Pinpoint the cell where the given text exists, returning its (X, Y) midpoint coordinate. 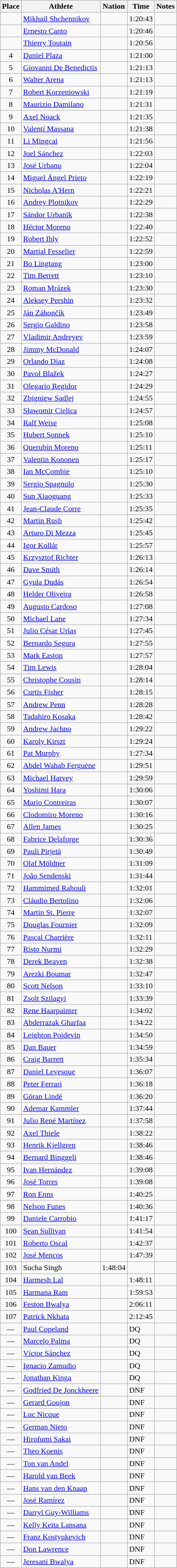
1:21:38 (141, 129)
José Torres (61, 1182)
Marcelo Palma (61, 1341)
Ian McCombie (61, 472)
Darryl Guy-Williams (61, 1512)
Hubert Sonnek (61, 435)
Daniel Levesque (61, 1072)
1:24:57 (141, 410)
77 (11, 949)
14 (11, 178)
Dan Bauer (61, 1047)
13 (11, 166)
100 (11, 1231)
1:30:07 (141, 802)
89 (11, 1096)
50 (11, 619)
107 (11, 1316)
103 (11, 1268)
Theo Koenis (61, 1451)
32 (11, 398)
Aleksey Pershin (61, 300)
1:30:06 (141, 790)
Pavol Blažek (61, 374)
40 (11, 496)
Curtis Fisher (61, 692)
Risto Nurmi (61, 949)
83 (11, 1023)
92 (11, 1133)
Zsolt Szilagyi (61, 998)
Zbigniew Sadlej (61, 398)
Nicholas A'Hern (61, 190)
2:06:11 (141, 1304)
57 (11, 704)
1:32:11 (141, 937)
62 (11, 766)
1:40:36 (141, 1206)
Hirofumi Sakai (61, 1439)
1:41:54 (141, 1231)
1:24:55 (141, 398)
1:22:03 (141, 153)
1:29:59 (141, 778)
60 (11, 741)
11 (11, 141)
Göran Lindé (61, 1096)
1:22:59 (141, 251)
64 (11, 790)
1:24:27 (141, 374)
1:36:07 (141, 1072)
Arezki Boumar (61, 974)
67 (11, 827)
1:35:34 (141, 1059)
1:22:40 (141, 227)
1:25:35 (141, 508)
1:25:42 (141, 521)
Leighton Poidevin (61, 1035)
1:40:25 (141, 1194)
1:41:17 (141, 1219)
1:37:58 (141, 1121)
1:22:04 (141, 166)
1:21:00 (141, 55)
1:28:15 (141, 692)
5 (11, 68)
Rene Haarpainter (61, 1010)
Helder Oliveira (61, 594)
Daniele Carrobio (61, 1219)
Andrew Penn (61, 704)
53 (11, 655)
27 (11, 337)
Sucha Singh (61, 1268)
102 (11, 1255)
1:42:37 (141, 1243)
63 (11, 778)
1:22:38 (141, 215)
1:26:13 (141, 558)
51 (11, 631)
Sándor Urbanik (61, 215)
1:34:59 (141, 1047)
80 (11, 986)
29 (11, 362)
34 (11, 423)
José Mencos (61, 1255)
Roman Mrázek (61, 288)
1:47:39 (141, 1255)
1:25:57 (141, 545)
1:25:45 (141, 533)
1:32:01 (141, 888)
Igor Kollár (61, 545)
Derek Beaven (61, 962)
Allen James (61, 827)
84 (11, 1035)
69 (11, 851)
39 (11, 484)
1:26:14 (141, 570)
Martin St. Pierre (61, 912)
74 (11, 912)
Ján Záhončík (61, 312)
Michael Lane (61, 619)
Ignacio Zamudio (61, 1366)
João Sendenski (61, 876)
1:24:07 (141, 349)
Harmesh Lal (61, 1280)
58 (11, 716)
Jean-Claude Corre (61, 508)
37 (11, 459)
1:33:10 (141, 986)
Douglas Fournier (61, 925)
Abdel Wahab Ferguène (61, 766)
Clodomiro Moreno (61, 815)
1:21:56 (141, 141)
1:25:17 (141, 459)
Time (141, 6)
94 (11, 1158)
1:34:50 (141, 1035)
Miguel Ángel Prieto (61, 178)
90 (11, 1108)
87 (11, 1072)
61 (11, 753)
Ron Enns (61, 1194)
4 (11, 55)
Jonathan Kinga (61, 1378)
1:33:39 (141, 998)
Mark Easton (61, 655)
Querubín Moreno (61, 447)
70 (11, 863)
1:31:44 (141, 876)
Giovanni De Benedictis (61, 68)
72 (11, 888)
1:34:22 (141, 1023)
Michael Harvey (61, 778)
15 (11, 190)
Arturo Di Mezza (61, 533)
1:30:49 (141, 851)
Krzysztof Richter (61, 558)
Walter Arena (61, 80)
Axel Thiele (61, 1133)
Cláudio Bertolino (61, 900)
73 (11, 900)
1:20:46 (141, 31)
17 (11, 215)
Olaf Möldner (61, 863)
Harmana Ram (61, 1292)
Li Mingcai (61, 141)
101 (11, 1243)
1:48:11 (141, 1280)
1:25:33 (141, 496)
81 (11, 998)
Tadahiro Kosaka (61, 716)
1:32:06 (141, 900)
Martial Fesselier (61, 251)
20 (11, 251)
1:25:08 (141, 423)
1:20:56 (141, 43)
38 (11, 472)
Notes (165, 6)
16 (11, 202)
Paul Copeland (61, 1329)
1:27:45 (141, 631)
33 (11, 410)
1:22:19 (141, 178)
1:32:09 (141, 925)
59 (11, 729)
1:32:29 (141, 949)
47 (11, 582)
Bernard Binggeli (61, 1158)
2:12:45 (141, 1316)
1:23:58 (141, 325)
Yoshimi Hara (61, 790)
54 (11, 668)
Axel Noack (61, 116)
Bo Lingtang (61, 263)
Robert Korzeniowski (61, 92)
1:28:28 (141, 704)
Julio René Martínez (61, 1121)
Fabrice Delaforge (61, 839)
Robert Ihly (61, 239)
23 (11, 288)
Hans van den Knaap (61, 1488)
1:23:00 (141, 263)
1:29:51 (141, 766)
Sun Xiaoguang (61, 496)
1:31:09 (141, 863)
106 (11, 1304)
88 (11, 1084)
35 (11, 435)
24 (11, 300)
1:27:55 (141, 643)
9 (11, 116)
28 (11, 349)
91 (11, 1121)
1:24:08 (141, 362)
Feston Bwalya (61, 1304)
1:25:11 (141, 447)
1:22:52 (141, 239)
Christophe Cousin (61, 680)
7 (11, 92)
68 (11, 839)
Julio César Urías (61, 631)
Tim Berrett (61, 276)
1:22:21 (141, 190)
Martin Rush (61, 521)
Nation (114, 6)
56 (11, 692)
30 (11, 374)
Andrew Jachno (61, 729)
98 (11, 1206)
Héctor Moreno (61, 227)
Valentin Kononen (61, 459)
48 (11, 594)
Andrey Plotnikov (61, 202)
93 (11, 1145)
Dave Smith (61, 570)
Thierry Toutain (61, 43)
1:22:29 (141, 202)
1:27:57 (141, 655)
1:32:47 (141, 974)
65 (11, 802)
42 (11, 521)
1:29:22 (141, 729)
Jimmy McDonald (61, 349)
Valentí Massana (61, 129)
41 (11, 508)
Sergio Spagnulo (61, 484)
Augusto Cardoso (61, 606)
Pat Murphy (61, 753)
Athlete (61, 6)
26 (11, 325)
German Nieto (61, 1427)
79 (11, 974)
Joel Sánchez (61, 153)
Scott Nelson (61, 986)
21 (11, 263)
85 (11, 1047)
1:32:38 (141, 962)
44 (11, 545)
1:21:31 (141, 104)
Harold van Beek (61, 1476)
Víctor Sánchez (61, 1353)
96 (11, 1182)
Abderrazak Gharfaa (61, 1023)
6 (11, 80)
19 (11, 239)
78 (11, 962)
Roberto Oscal (61, 1243)
1:37:44 (141, 1108)
10 (11, 129)
1:29:24 (141, 741)
Pascal Charrière (61, 937)
Hammimed Rahouli (61, 888)
1:30:25 (141, 827)
Bernardo Segura (61, 643)
97 (11, 1194)
Sergio Galdino (61, 325)
Godfried De Jonckheere (61, 1390)
Maurizio Damilano (61, 104)
Karoly Kirszt (61, 741)
Franz Kostyukevich (61, 1537)
18 (11, 227)
1:23:49 (141, 312)
José Ramírez (61, 1500)
1:21:19 (141, 92)
Nelson Funes (61, 1206)
86 (11, 1059)
1:30:16 (141, 815)
8 (11, 104)
1:28:04 (141, 668)
Ivan Hernández (61, 1170)
Luc Nicque (61, 1415)
31 (11, 386)
45 (11, 558)
Ralf Weise (61, 423)
105 (11, 1292)
1:34:02 (141, 1010)
Vladimir Andreyev (61, 337)
46 (11, 570)
Patrick Nkhata (61, 1316)
1:30:36 (141, 839)
1:32:07 (141, 912)
43 (11, 533)
Sławomir Cielica (61, 410)
1:26:54 (141, 582)
1:23:59 (141, 337)
1:59:53 (141, 1292)
Olegario Regidor (61, 386)
71 (11, 876)
Mikhail Shchennikov (61, 19)
Henrik Kjellgren (61, 1145)
Place (11, 6)
1:36:18 (141, 1084)
1:25:30 (141, 484)
52 (11, 643)
22 (11, 276)
76 (11, 937)
Craig Barrett (61, 1059)
Kelly Keita Lansana (61, 1525)
Mario Contreiras (61, 802)
Peter Ferrari (61, 1084)
1:24:29 (141, 386)
75 (11, 925)
1:38:22 (141, 1133)
1:21:35 (141, 116)
55 (11, 680)
99 (11, 1219)
25 (11, 312)
Jeresani Bwalya (61, 1562)
104 (11, 1280)
Gerard Goujon (61, 1402)
Ademar Kammler (61, 1108)
1:48:04 (114, 1268)
1:36:20 (141, 1096)
49 (11, 606)
Daniel Plaza (61, 55)
Don Lawrence (61, 1549)
Sean Sullivan (61, 1231)
95 (11, 1170)
Orlando Díaz (61, 362)
1:20:43 (141, 19)
12 (11, 153)
Ton van Andel (61, 1463)
1:23:10 (141, 276)
Tim Lewis (61, 668)
1:23:30 (141, 288)
82 (11, 1010)
1:26:58 (141, 594)
1:27:08 (141, 606)
José Urbano (61, 166)
36 (11, 447)
1:28:14 (141, 680)
66 (11, 815)
Pauli Pirjetä (61, 851)
Gyula Dudás (61, 582)
Ernesto Canto (61, 31)
1:28:42 (141, 716)
1:23:32 (141, 300)
